Return the [x, y] coordinate for the center point of the cell that contains the specified text.  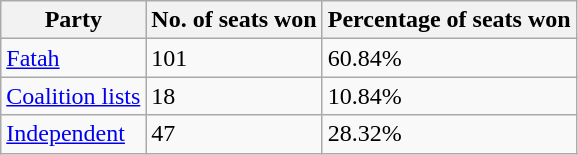
60.84% [449, 58]
Independent [74, 134]
Fatah [74, 58]
101 [234, 58]
No. of seats won [234, 20]
10.84% [449, 96]
47 [234, 134]
Coalition lists [74, 96]
18 [234, 96]
Percentage of seats won [449, 20]
Party [74, 20]
28.32% [449, 134]
